Search for the cell housing the specified text and yield its (X, Y) center coordinate. 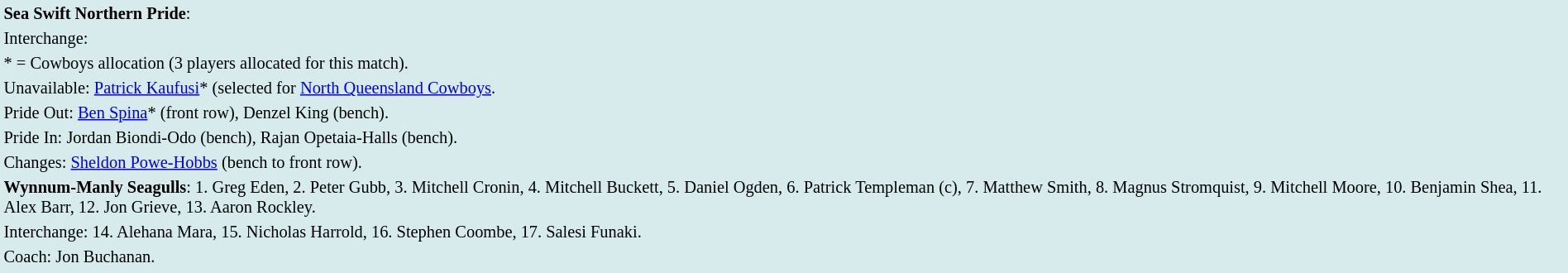
Changes: Sheldon Powe-Hobbs (bench to front row). (784, 162)
Interchange: 14. Alehana Mara, 15. Nicholas Harrold, 16. Stephen Coombe, 17. Salesi Funaki. (784, 232)
Unavailable: Patrick Kaufusi* (selected for North Queensland Cowboys. (784, 88)
* = Cowboys allocation (3 players allocated for this match). (784, 63)
Coach: Jon Buchanan. (784, 256)
Interchange: (784, 38)
Sea Swift Northern Pride: (784, 13)
Pride Out: Ben Spina* (front row), Denzel King (bench). (784, 113)
Pride In: Jordan Biondi-Odo (bench), Rajan Opetaia-Halls (bench). (784, 137)
